Identify which cell holds the provided text, then report its (X, Y) central coordinate. 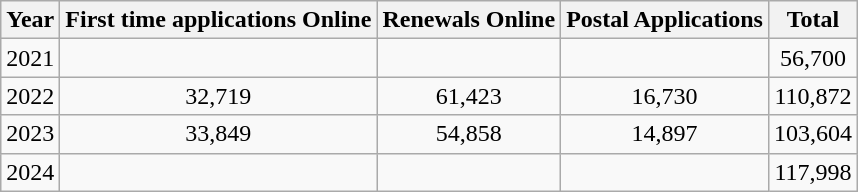
54,858 (469, 134)
Renewals Online (469, 20)
56,700 (812, 58)
2022 (30, 96)
Total (812, 20)
103,604 (812, 134)
2023 (30, 134)
2021 (30, 58)
First time applications Online (218, 20)
16,730 (665, 96)
14,897 (665, 134)
61,423 (469, 96)
32,719 (218, 96)
33,849 (218, 134)
Postal Applications (665, 20)
2024 (30, 172)
117,998 (812, 172)
Year (30, 20)
110,872 (812, 96)
